Search for the cell housing the specified text and yield its (x, y) center coordinate. 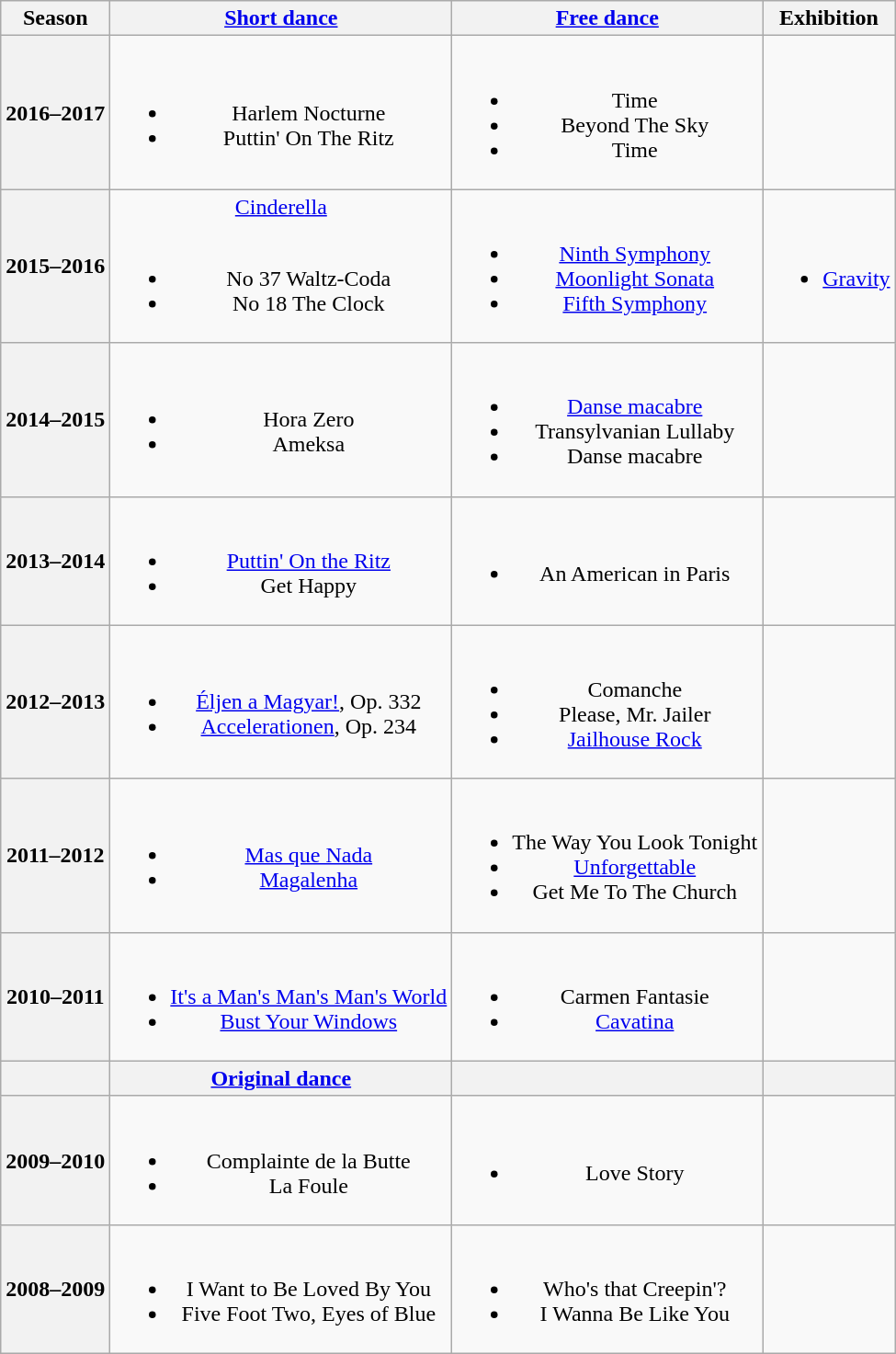
Original dance (281, 1078)
The Way You Look Tonight Unforgettable Get Me To The Church (607, 855)
Love Story (607, 1160)
Harlem Nocturne Puttin' On The Ritz (281, 112)
2009–2010 (55, 1160)
2016–2017 (55, 112)
2014–2015 (55, 419)
It's a Man's Man's Man's World Bust Your Windows (281, 996)
Cinderella No 37 Waltz-Coda No 18 The Clock (281, 267)
I Want to Be Loved By You Five Foot Two, Eyes of Blue (281, 1289)
2013–2014 (55, 561)
Hora Zero Ameksa (281, 419)
Exhibition (829, 18)
Ninth SymphonyMoonlight SonataFifth Symphony (607, 267)
Time Beyond The Sky Time (607, 112)
Carmen Fantasie Cavatina (607, 996)
Comanche Please, Mr. Jailer Jailhouse Rock (607, 702)
2008–2009 (55, 1289)
Who's that Creepin'?I Wanna Be Like You (607, 1289)
2015–2016 (55, 267)
Danse macabre Transylvanian Lullaby Danse macabre (607, 419)
2012–2013 (55, 702)
Short dance (281, 18)
An American in Paris (607, 561)
Complainte de la Butte La Foule (281, 1160)
Mas que Nada Magalenha (281, 855)
Éljen a Magyar!, Op. 332 Accelerationen, Op. 234 (281, 702)
2010–2011 (55, 996)
Free dance (607, 18)
Season (55, 18)
Gravity (829, 267)
Puttin' On the RitzGet Happy (281, 561)
2011–2012 (55, 855)
